For the text-containing cell, return its midpoint in (x, y) coordinate format. 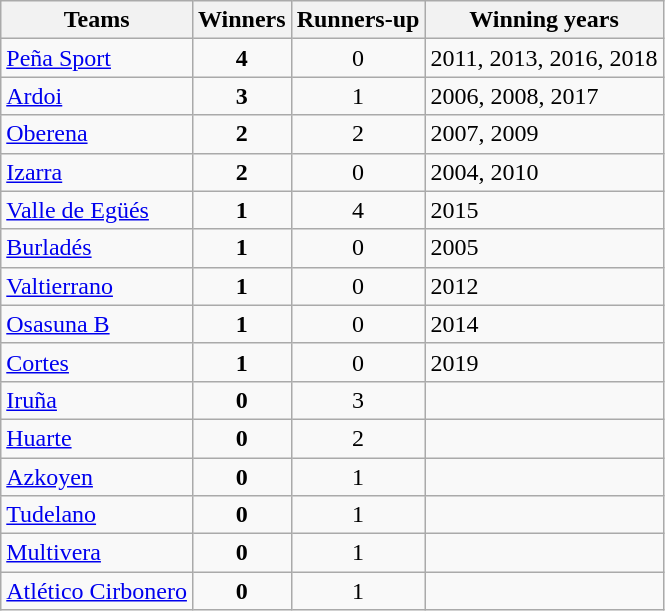
2015 (544, 210)
Tudelano (97, 515)
Oberena (97, 134)
Burladés (97, 248)
Valle de Egüés (97, 210)
Multivera (97, 553)
2004, 2010 (544, 172)
Cortes (97, 362)
Izarra (97, 172)
Runners-up (358, 20)
2011, 2013, 2016, 2018 (544, 58)
Winning years (544, 20)
Teams (97, 20)
2006, 2008, 2017 (544, 96)
2005 (544, 248)
2019 (544, 362)
2014 (544, 324)
2012 (544, 286)
Winners (242, 20)
Ardoi (97, 96)
Peña Sport (97, 58)
Huarte (97, 438)
Azkoyen (97, 477)
Atlético Cirbonero (97, 591)
Iruña (97, 400)
2007, 2009 (544, 134)
Valtierrano (97, 286)
Osasuna B (97, 324)
